Search for the cell housing the specified text and yield its (x, y) center coordinate. 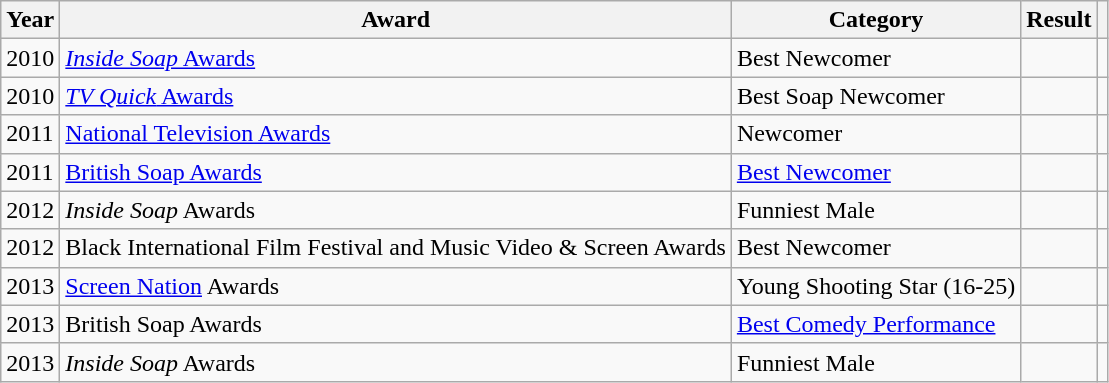
Best Soap Newcomer (876, 96)
Screen Nation Awards (396, 286)
TV Quick Awards (396, 96)
Category (876, 20)
Young Shooting Star (16-25) (876, 286)
National Television Awards (396, 134)
Best Comedy Performance (876, 324)
Year (30, 20)
Award (396, 20)
Newcomer (876, 134)
Result (1059, 20)
Black International Film Festival and Music Video & Screen Awards (396, 248)
